Determine the (X, Y) coordinate at the center of the cell enclosing the given text.  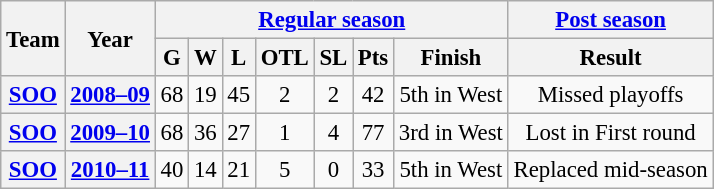
Year (110, 38)
19 (206, 95)
L (238, 58)
42 (374, 95)
4 (333, 133)
G (172, 58)
14 (206, 170)
36 (206, 133)
2010–11 (110, 170)
33 (374, 170)
40 (172, 170)
OTL (284, 58)
Regular season (332, 20)
5 (284, 170)
Post season (610, 20)
3rd in West (452, 133)
Missed playoffs (610, 95)
W (206, 58)
21 (238, 170)
45 (238, 95)
Lost in First round (610, 133)
Replaced mid-season (610, 170)
Finish (452, 58)
Team (33, 38)
77 (374, 133)
1 (284, 133)
27 (238, 133)
2009–10 (110, 133)
SL (333, 58)
2008–09 (110, 95)
0 (333, 170)
Result (610, 58)
Pts (374, 58)
